Return [x, y] of the center of cell containing provided text 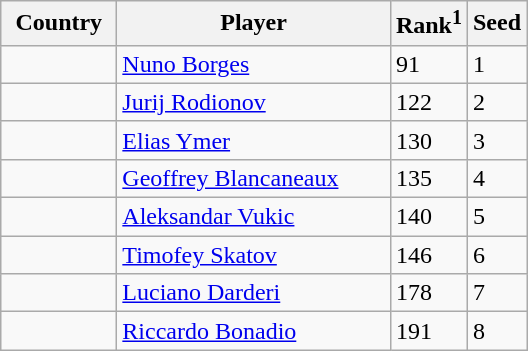
146 [428, 255]
Riccardo Bonadio [254, 331]
122 [428, 102]
Country [59, 24]
5 [496, 217]
3 [496, 140]
Luciano Darderi [254, 293]
140 [428, 217]
4 [496, 178]
130 [428, 140]
Elias Ymer [254, 140]
Player [254, 24]
135 [428, 178]
178 [428, 293]
91 [428, 64]
Jurij Rodionov [254, 102]
7 [496, 293]
Nuno Borges [254, 64]
191 [428, 331]
Seed [496, 24]
Rank1 [428, 24]
1 [496, 64]
8 [496, 331]
2 [496, 102]
Geoffrey Blancaneaux [254, 178]
Aleksandar Vukic [254, 217]
Timofey Skatov [254, 255]
6 [496, 255]
